Detect which cell encompasses the target text, then output its (X, Y) center coordinate. 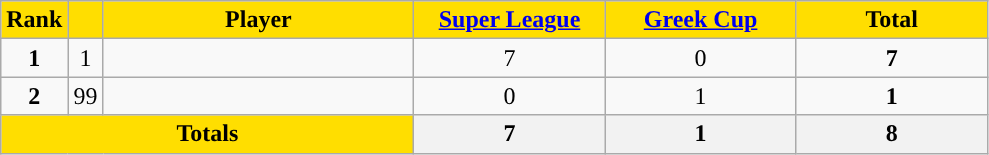
99 (86, 96)
Player (258, 20)
Totals (208, 134)
Super League (510, 20)
8 (892, 134)
Rank (34, 20)
Total (892, 20)
Greek Cup (700, 20)
2 (34, 96)
